Scan for the cell matching the given text and deliver its (x, y) coordinate at center. 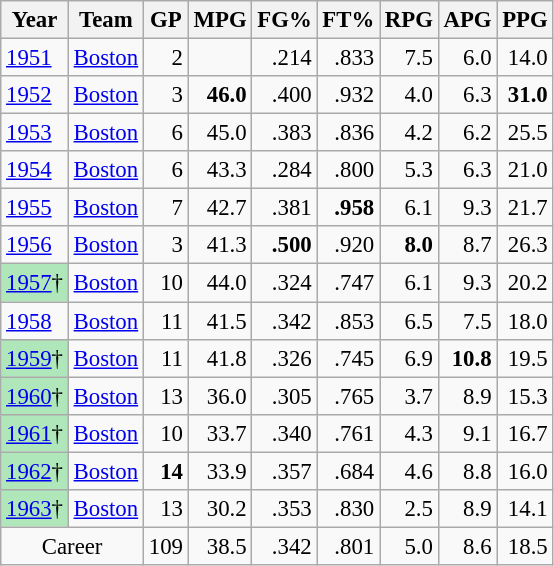
1954 (35, 170)
MPG (220, 20)
9.1 (468, 433)
30.2 (220, 509)
2 (166, 58)
25.5 (525, 133)
10.8 (468, 358)
4.6 (410, 471)
14.1 (525, 509)
1958 (35, 321)
.761 (348, 433)
.400 (284, 95)
41.8 (220, 358)
1955 (35, 208)
18.5 (525, 546)
1960† (35, 396)
42.7 (220, 208)
.836 (348, 133)
41.3 (220, 245)
3.7 (410, 396)
109 (166, 546)
6.9 (410, 358)
21.0 (525, 170)
.500 (284, 245)
FG% (284, 20)
1952 (35, 95)
.765 (348, 396)
1953 (35, 133)
46.0 (220, 95)
6.5 (410, 321)
5.3 (410, 170)
5.0 (410, 546)
1956 (35, 245)
14.0 (525, 58)
.684 (348, 471)
.324 (284, 283)
.801 (348, 546)
18.0 (525, 321)
6.0 (468, 58)
26.3 (525, 245)
31.0 (525, 95)
APG (468, 20)
8.6 (468, 546)
GP (166, 20)
.932 (348, 95)
.214 (284, 58)
.958 (348, 208)
.920 (348, 245)
.381 (284, 208)
38.5 (220, 546)
.800 (348, 170)
8.8 (468, 471)
4.3 (410, 433)
8.0 (410, 245)
6.2 (468, 133)
Team (106, 20)
1951 (35, 58)
.353 (284, 509)
14 (166, 471)
33.7 (220, 433)
2.5 (410, 509)
1957† (35, 283)
Career (72, 546)
4.2 (410, 133)
.284 (284, 170)
.340 (284, 433)
21.7 (525, 208)
Year (35, 20)
33.9 (220, 471)
19.5 (525, 358)
.326 (284, 358)
36.0 (220, 396)
.357 (284, 471)
.830 (348, 509)
.833 (348, 58)
.747 (348, 283)
43.3 (220, 170)
.383 (284, 133)
RPG (410, 20)
.745 (348, 358)
16.7 (525, 433)
1961† (35, 433)
1963† (35, 509)
1959† (35, 358)
1962† (35, 471)
44.0 (220, 283)
8.7 (468, 245)
.853 (348, 321)
45.0 (220, 133)
.305 (284, 396)
7 (166, 208)
15.3 (525, 396)
FT% (348, 20)
PPG (525, 20)
4.0 (410, 95)
41.5 (220, 321)
16.0 (525, 471)
20.2 (525, 283)
